Detect which cell encompasses the target text, then output its (x, y) center coordinate. 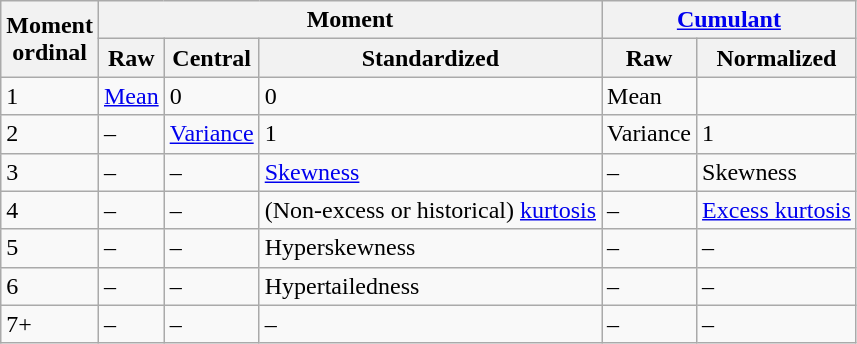
Normalized (777, 58)
6 (50, 286)
Standardized (430, 58)
7+ (50, 324)
(Non-excess or historical) kurtosis (430, 210)
2 (50, 134)
Hypertailedness (430, 286)
5 (50, 248)
Hyperskewness (430, 248)
4 (50, 210)
Excess kurtosis (777, 210)
Moment ordinal (50, 39)
3 (50, 172)
Moment (350, 20)
Cumulant (730, 20)
Central (212, 58)
